Return the [X, Y] coordinate for the center point of the cell that contains the specified text.  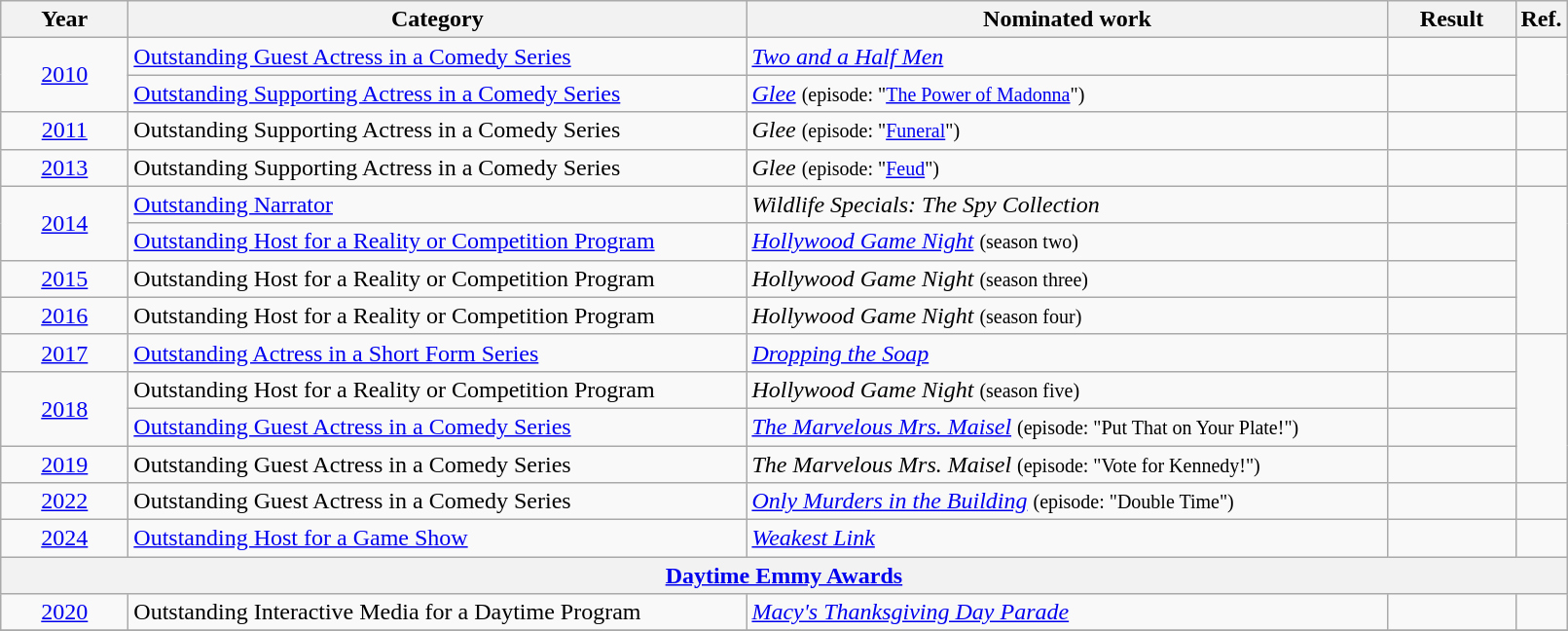
Ref. [1542, 19]
Wildlife Specials: The Spy Collection [1067, 204]
The Marvelous Mrs. Maisel (episode: "Vote for Kennedy!") [1067, 464]
Daytime Emmy Awards [784, 575]
Hollywood Game Night (season four) [1067, 315]
Result [1452, 19]
2022 [64, 501]
Outstanding Actress in a Short Form Series [438, 353]
Weakest Link [1067, 538]
2018 [64, 408]
2011 [64, 130]
2010 [64, 75]
Year [64, 19]
Only Murders in the Building (episode: "Double Time") [1067, 501]
2024 [64, 538]
Hollywood Game Night (season three) [1067, 278]
Dropping the Soap [1067, 353]
Outstanding Interactive Media for a Daytime Program [438, 612]
Two and a Half Men [1067, 56]
Glee (episode: "The Power of Madonna") [1067, 93]
Hollywood Game Night (season five) [1067, 390]
2016 [64, 315]
Outstanding Host for a Game Show [438, 538]
2014 [64, 223]
2019 [64, 464]
2013 [64, 167]
Glee (episode: "Funeral") [1067, 130]
Category [438, 19]
Glee (episode: "Feud") [1067, 167]
2017 [64, 353]
Outstanding Narrator [438, 204]
Nominated work [1067, 19]
2020 [64, 612]
2015 [64, 278]
Macy's Thanksgiving Day Parade [1067, 612]
The Marvelous Mrs. Maisel (episode: "Put That on Your Plate!") [1067, 427]
Hollywood Game Night (season two) [1067, 241]
